Pinpoint the cell where the given text exists, returning its [X, Y] midpoint coordinate. 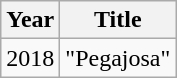
2018 [30, 58]
Title [118, 20]
"Pegajosa" [118, 58]
Year [30, 20]
